Detect which cell encompasses the target text, then output its (x, y) center coordinate. 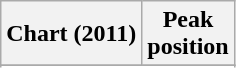
Chart (2011) (72, 34)
Peakposition (188, 34)
